Determine the [X, Y] coordinate at the center of the cell enclosing the given text.  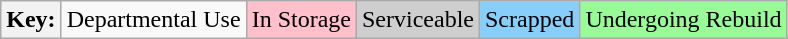
Undergoing Rebuild [684, 20]
Key: [31, 20]
Serviceable [418, 20]
Scrapped [529, 20]
In Storage [301, 20]
Departmental Use [154, 20]
